Return the [x, y] coordinate for the center point of the cell that contains the specified text.  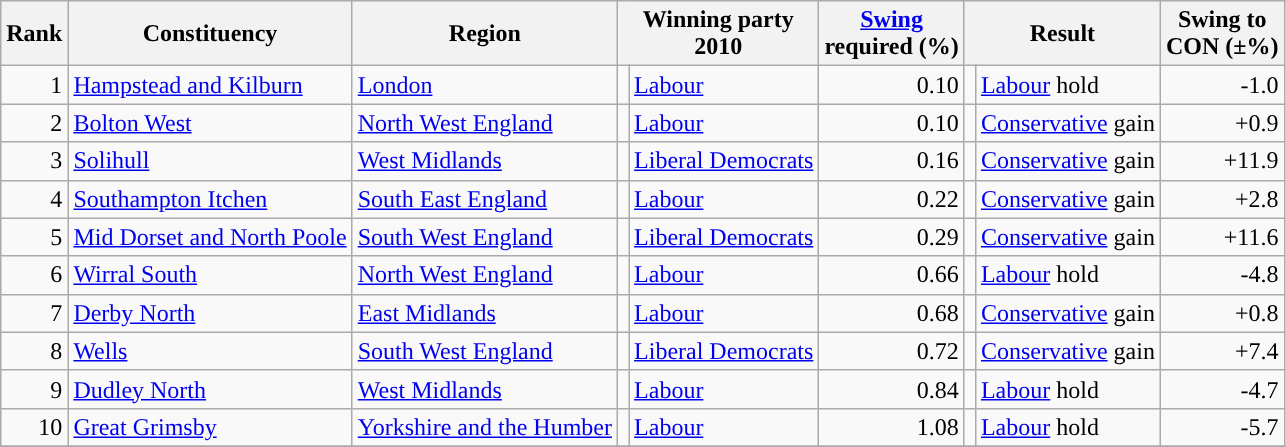
Bolton West [210, 123]
0.29 [892, 237]
Southampton Itchen [210, 199]
Dudley North [210, 389]
+11.6 [1222, 237]
1 [34, 85]
Region [484, 34]
+2.8 [1222, 199]
Wirral South [210, 275]
2 [34, 123]
Hampstead and Kilburn [210, 85]
Wells [210, 351]
Great Grimsby [210, 427]
4 [34, 199]
0.16 [892, 161]
-1.0 [1222, 85]
0.22 [892, 199]
6 [34, 275]
Derby North [210, 313]
+0.9 [1222, 123]
-4.7 [1222, 389]
7 [34, 313]
9 [34, 389]
Swing toCON (±%) [1222, 34]
5 [34, 237]
London [484, 85]
0.84 [892, 389]
0.68 [892, 313]
South East England [484, 199]
+0.8 [1222, 313]
0.72 [892, 351]
-4.8 [1222, 275]
+11.9 [1222, 161]
Swingrequired (%) [892, 34]
0.66 [892, 275]
Winning party 2010 [718, 34]
1.08 [892, 427]
Result [1062, 34]
Rank [34, 34]
Yorkshire and the Humber [484, 427]
8 [34, 351]
Solihull [210, 161]
10 [34, 427]
Constituency [210, 34]
East Midlands [484, 313]
+7.4 [1222, 351]
-5.7 [1222, 427]
3 [34, 161]
Mid Dorset and North Poole [210, 237]
